Return the [x, y] coordinate for the center point of the cell that contains the specified text.  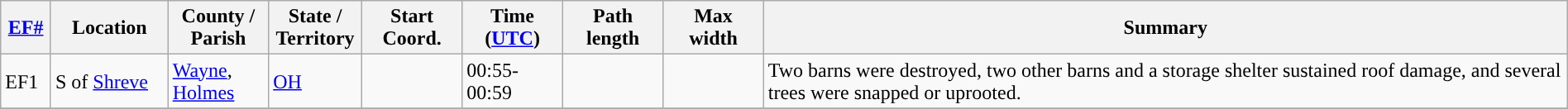
S of Shreve [109, 81]
State / Territory [316, 28]
Path length [612, 28]
EF# [26, 28]
OH [316, 81]
Summary [1165, 28]
Location [109, 28]
Start Coord. [412, 28]
00:55-00:59 [513, 81]
EF1 [26, 81]
County / Parish [218, 28]
Max width [713, 28]
Time (UTC) [513, 28]
Two barns were destroyed, two other barns and a storage shelter sustained roof damage, and several trees were snapped or uprooted. [1165, 81]
Wayne, Holmes [218, 81]
